Identify which cell holds the provided text, then report its (X, Y) central coordinate. 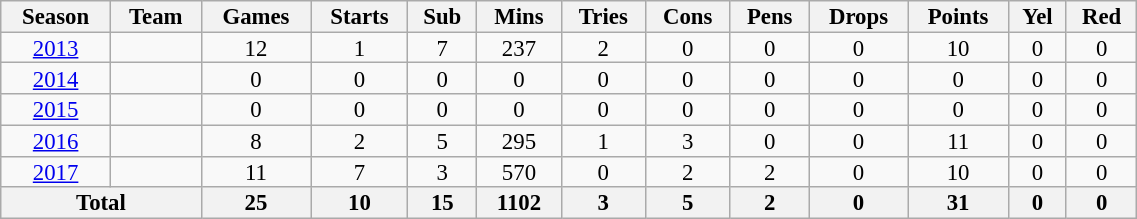
31 (958, 204)
Sub (442, 16)
295 (520, 140)
Drops (858, 16)
Tries (603, 16)
570 (520, 172)
2016 (56, 140)
2015 (56, 110)
8 (256, 140)
2017 (56, 172)
Points (958, 16)
2014 (56, 78)
Pens (770, 16)
1102 (520, 204)
237 (520, 48)
Cons (688, 16)
Total (101, 204)
Starts (360, 16)
12 (256, 48)
2013 (56, 48)
Games (256, 16)
Mins (520, 16)
15 (442, 204)
Yel (1037, 16)
Red (1101, 16)
Season (56, 16)
25 (256, 204)
Team (156, 16)
